Return the (X, Y) coordinate for the center point of the cell that contains the specified text.  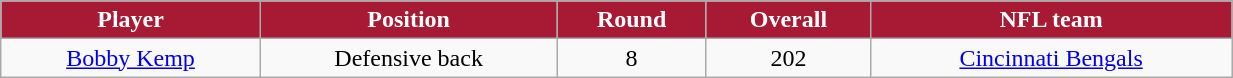
Round (632, 20)
Bobby Kemp (131, 58)
Overall (788, 20)
Defensive back (408, 58)
Player (131, 20)
8 (632, 58)
Position (408, 20)
Cincinnati Bengals (1050, 58)
202 (788, 58)
NFL team (1050, 20)
